Extract the [x, y] coordinate from the center of the cell holding the provided text.  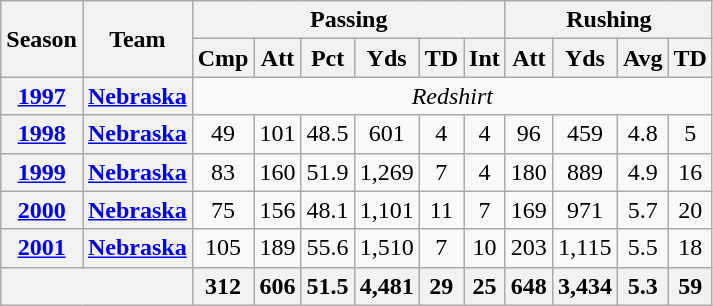
180 [528, 172]
105 [223, 248]
889 [584, 172]
160 [278, 172]
156 [278, 210]
Season [42, 39]
1998 [42, 134]
Passing [348, 20]
1999 [42, 172]
1,510 [386, 248]
1997 [42, 96]
312 [223, 286]
4,481 [386, 286]
1,269 [386, 172]
459 [584, 134]
101 [278, 134]
606 [278, 286]
11 [441, 210]
Redshirt [452, 96]
59 [690, 286]
Rushing [608, 20]
10 [485, 248]
648 [528, 286]
25 [485, 286]
Int [485, 58]
55.6 [328, 248]
29 [441, 286]
971 [584, 210]
18 [690, 248]
189 [278, 248]
3,434 [584, 286]
5.5 [642, 248]
203 [528, 248]
169 [528, 210]
Cmp [223, 58]
Avg [642, 58]
1,115 [584, 248]
48.1 [328, 210]
2000 [42, 210]
5.3 [642, 286]
20 [690, 210]
16 [690, 172]
5.7 [642, 210]
96 [528, 134]
75 [223, 210]
Pct [328, 58]
51.5 [328, 286]
49 [223, 134]
51.9 [328, 172]
4.9 [642, 172]
1,101 [386, 210]
2001 [42, 248]
601 [386, 134]
83 [223, 172]
4.8 [642, 134]
5 [690, 134]
48.5 [328, 134]
Team [137, 39]
